Detect which cell encompasses the target text, then output its [x, y] center coordinate. 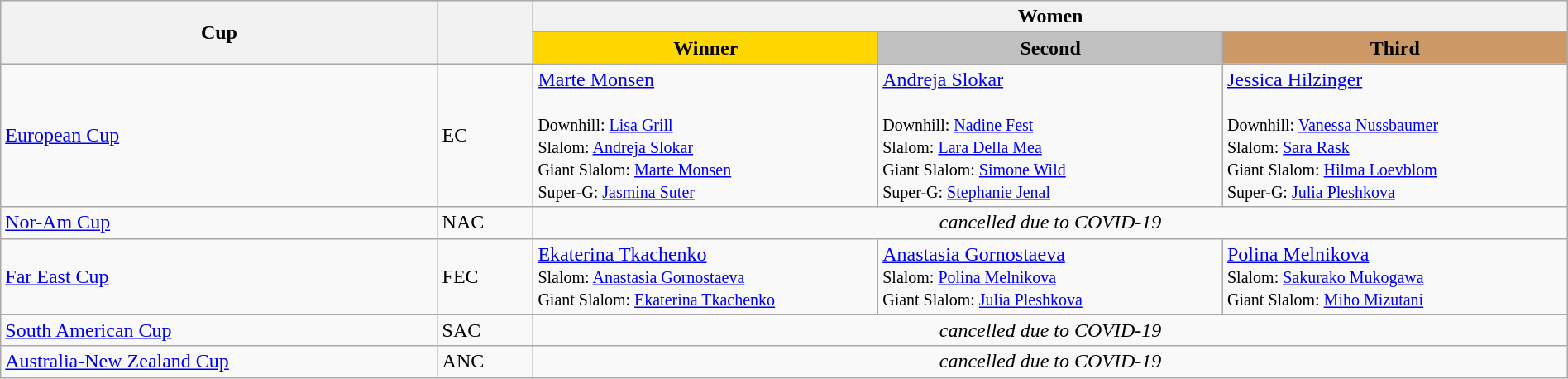
Winner [706, 48]
Anastasia GornostaevaSlalom: Polina MelnikovaGiant Slalom: Julia Pleshkova [1050, 276]
FEC [485, 276]
SAC [485, 330]
ANC [485, 362]
Third [1394, 48]
European Cup [219, 136]
EC [485, 136]
Jessica HilzingerDownhill: Vanessa NussbaumerSlalom: Sara RaskGiant Slalom: Hilma LoevblomSuper-G: Julia Pleshkova [1394, 136]
Polina MelnikovaSlalom: Sakurako MukogawaGiant Slalom: Miho Mizutani [1394, 276]
Ekaterina TkachenkoSlalom: Anastasia GornostaevaGiant Slalom: Ekaterina Tkachenko [706, 276]
Marte MonsenDownhill: Lisa GrillSlalom: Andreja SlokarGiant Slalom: Marte MonsenSuper-G: Jasmina Suter [706, 136]
Cup [219, 32]
South American Cup [219, 330]
Australia-New Zealand Cup [219, 362]
Far East Cup [219, 276]
Andreja SlokarDownhill: Nadine FestSlalom: Lara Della MeaGiant Slalom: Simone WildSuper-G: Stephanie Jenal [1050, 136]
Women [1050, 17]
Nor-Am Cup [219, 223]
Second [1050, 48]
NAC [485, 223]
